Pinpoint the cell where the given text exists, returning its [x, y] midpoint coordinate. 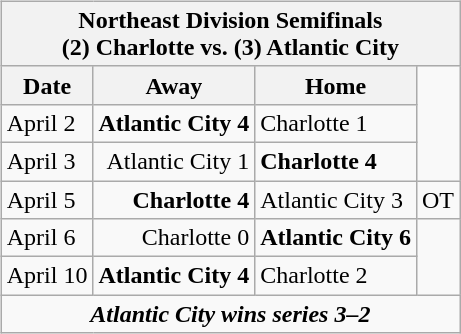
April 5 [47, 199]
Away [174, 85]
Atlantic City 6 [336, 238]
OT [438, 199]
Northeast Division Semifinals(2) Charlotte vs. (3) Atlantic City [230, 34]
Date [47, 85]
Atlantic City 3 [336, 199]
Atlantic City wins series 3–2 [230, 314]
April 2 [47, 123]
April 3 [47, 161]
Charlotte 0 [174, 238]
April 6 [47, 238]
April 10 [47, 276]
Charlotte 1 [336, 123]
Charlotte 2 [336, 276]
Home [336, 85]
Atlantic City 1 [174, 161]
